Pinpoint the cell where the given text exists, returning its [X, Y] midpoint coordinate. 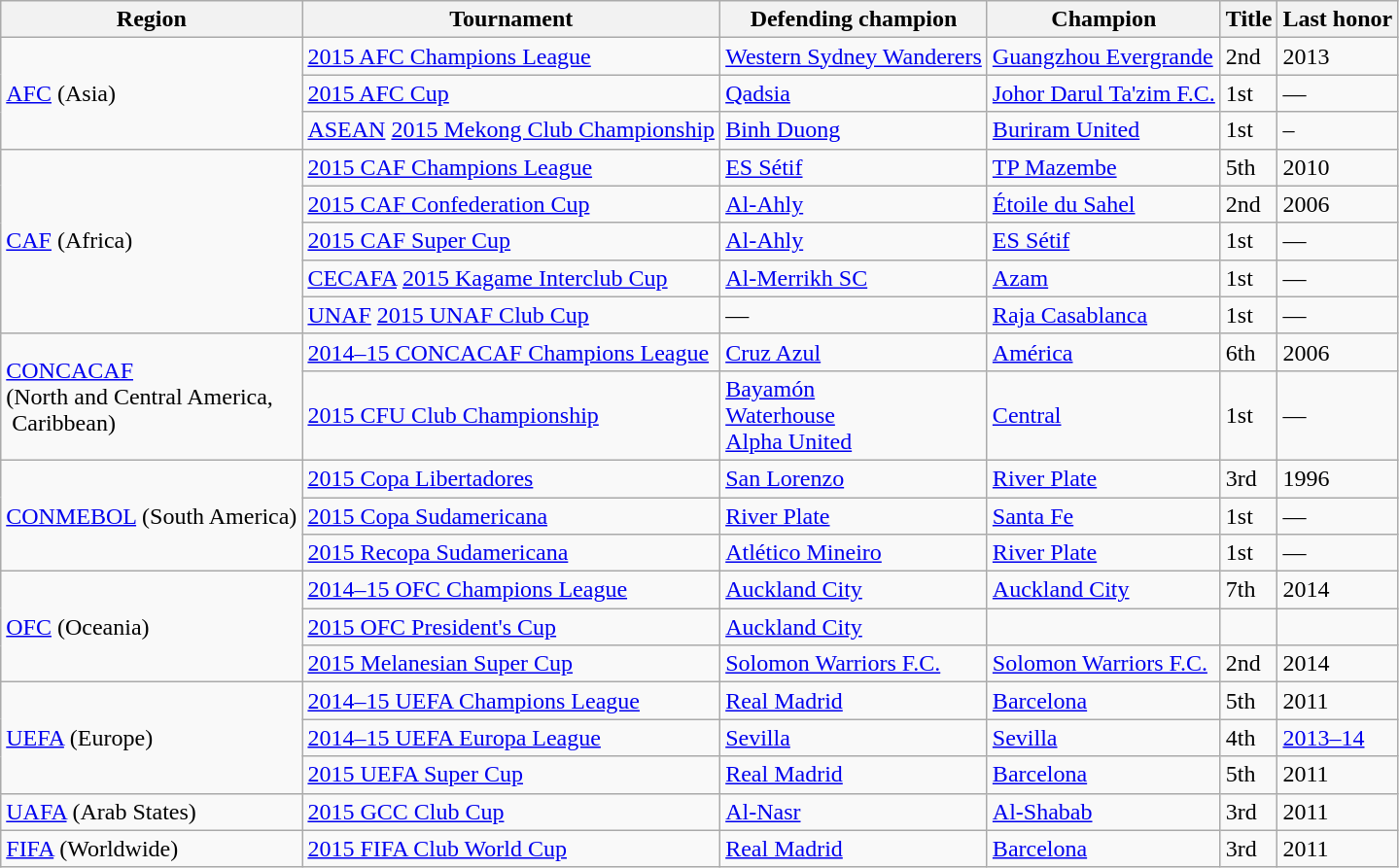
Western Sydney Wanderers [854, 56]
2015 CAF Confederation Cup [511, 204]
2015 CAF Super Cup [511, 241]
Al-Nasr [854, 812]
UEFA (Europe) [152, 738]
6th [1248, 352]
2013 [1338, 56]
2014–15 OFC Champions League [511, 590]
Johor Darul Ta'zim F.C. [1103, 93]
Santa Fe [1103, 516]
Tournament [511, 19]
UNAF 2015 UNAF Club Cup [511, 315]
1996 [1338, 478]
Last honor [1338, 19]
2015 UEFA Super Cup [511, 775]
2013–14 [1338, 738]
2015 CFU Club Championship [511, 415]
CONMEBOL (South America) [152, 515]
OFC (Oceania) [152, 627]
Atlético Mineiro [854, 553]
Azam [1103, 278]
Central [1103, 415]
2015 Copa Sudamericana [511, 516]
2010 [1338, 167]
2014–15 CONCACAF Champions League [511, 352]
2015 AFC Cup [511, 93]
UAFA (Arab States) [152, 812]
San Lorenzo [854, 478]
2015 Recopa Sudamericana [511, 553]
2015 AFC Champions League [511, 56]
ASEAN 2015 Mekong Club Championship [511, 130]
Al-Shabab [1103, 812]
2014–15 UEFA Europa League [511, 738]
Bayamón Waterhouse Alpha United [854, 415]
Buriram United [1103, 130]
2015 Melanesian Super Cup [511, 664]
2015 GCC Club Cup [511, 812]
Region [152, 19]
América [1103, 352]
AFC (Asia) [152, 93]
2015 FIFA Club World Cup [511, 849]
2015 Copa Libertadores [511, 478]
Guangzhou Evergrande [1103, 56]
Raja Casablanca [1103, 315]
Title [1248, 19]
2015 CAF Champions League [511, 167]
TP Mazembe [1103, 167]
Binh Duong [854, 130]
2015 OFC President's Cup [511, 627]
CONCACAF(North and Central America, Caribbean) [152, 397]
FIFA (Worldwide) [152, 849]
Al-Merrikh SC [854, 278]
2014–15 UEFA Champions League [511, 701]
CECAFA 2015 Kagame Interclub Cup [511, 278]
Cruz Azul [854, 352]
Qadsia [854, 93]
7th [1248, 590]
– [1338, 130]
4th [1248, 738]
Étoile du Sahel [1103, 204]
Champion [1103, 19]
Defending champion [854, 19]
CAF (Africa) [152, 241]
